Search for the cell housing the specified text and yield its (X, Y) center coordinate. 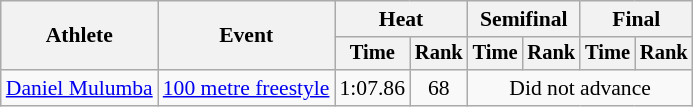
Heat (400, 19)
1:07.86 (372, 88)
Did not advance (580, 88)
100 metre freestyle (246, 88)
Event (246, 36)
68 (439, 88)
Semifinal (524, 19)
Daniel Mulumba (80, 88)
Athlete (80, 36)
Final (636, 19)
